Determine the [X, Y] coordinate at the center of the cell enclosing the given text.  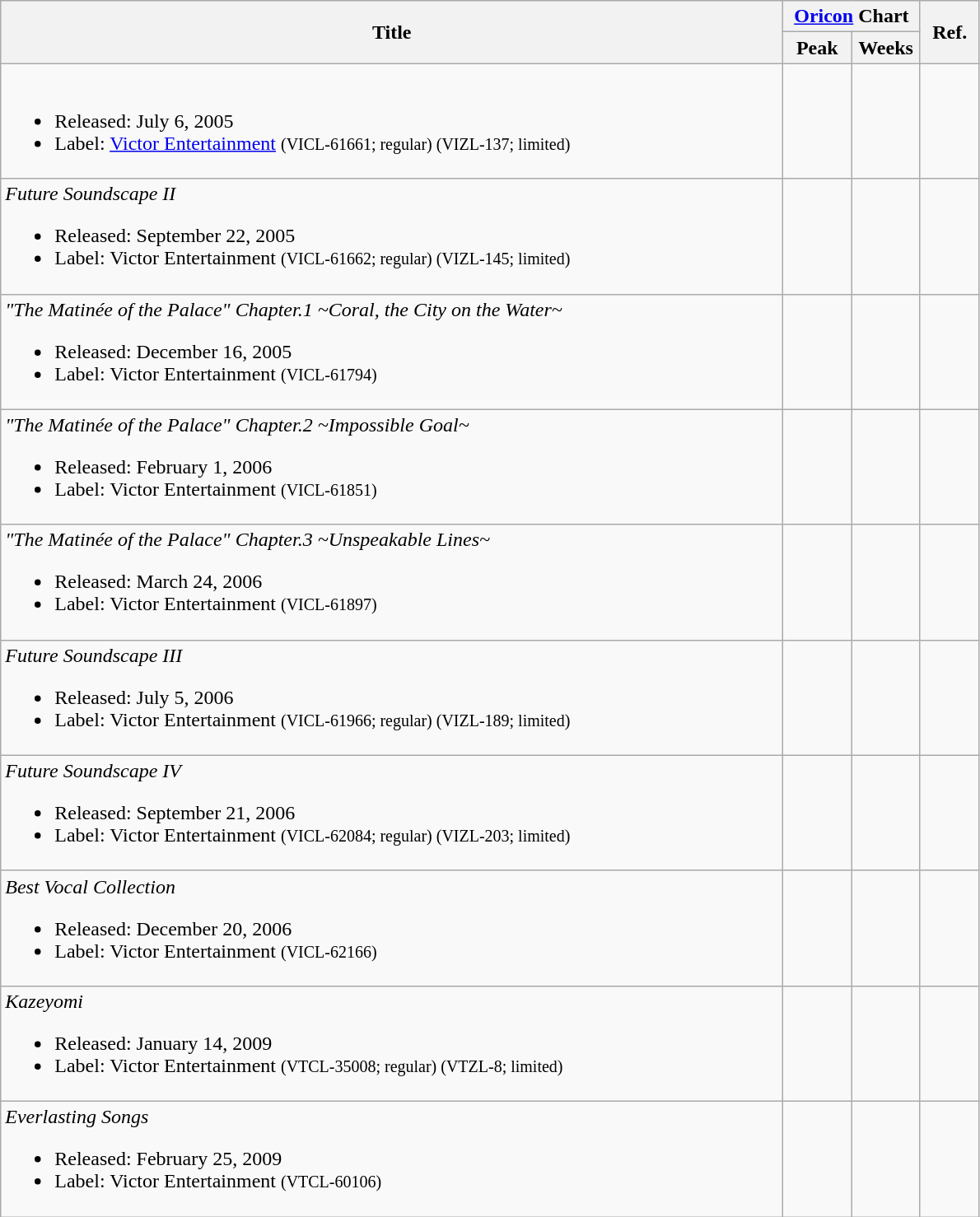
KazeyomiReleased: January 14, 2009Label: Victor Entertainment (VTCL-35008; regular) (VTZL-8; limited) [392, 1043]
Ref. [950, 32]
Everlasting SongsReleased: February 25, 2009Label: Victor Entertainment (VTCL-60106) [392, 1159]
Future Soundscape IIIReleased: July 5, 2006Label: Victor Entertainment (VICL-61966; regular) (VIZL-189; limited) [392, 697]
Future Soundscape IIReleased: September 22, 2005Label: Victor Entertainment (VICL-61662; regular) (VIZL-145; limited) [392, 236]
Title [392, 32]
Best Vocal CollectionReleased: December 20, 2006Label: Victor Entertainment (VICL-62166) [392, 928]
Released: July 6, 2005Label: Victor Entertainment (VICL-61661; regular) (VIZL-137; limited) [392, 121]
Weeks [886, 48]
Oricon Chart [852, 16]
"The Matinée of the Palace" Chapter.3 ~Unspeakable Lines~Released: March 24, 2006Label: Victor Entertainment (VICL-61897) [392, 582]
Peak [817, 48]
"The Matinée of the Palace" Chapter.2 ~Impossible Goal~Released: February 1, 2006Label: Victor Entertainment (VICL-61851) [392, 467]
Future Soundscape IVReleased: September 21, 2006Label: Victor Entertainment (VICL-62084; regular) (VIZL-203; limited) [392, 813]
"The Matinée of the Palace" Chapter.1 ~Coral, the City on the Water~Released: December 16, 2005Label: Victor Entertainment (VICL-61794) [392, 352]
